Return (X, Y) of the center of cell containing provided text 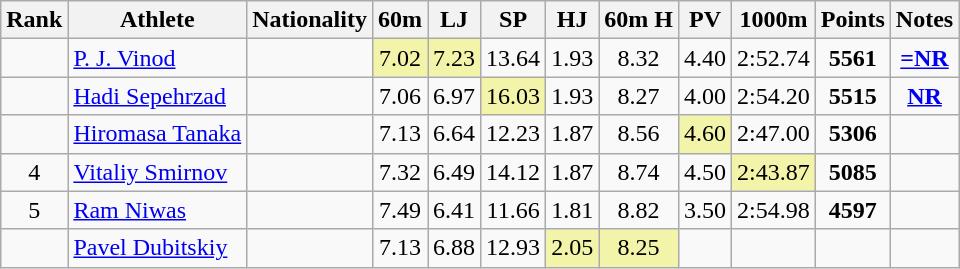
6.88 (454, 248)
1000m (774, 20)
4.60 (704, 134)
4.00 (704, 96)
2:54.20 (774, 96)
8.32 (639, 58)
12.93 (514, 248)
14.12 (514, 172)
Nationality (310, 20)
1.81 (572, 210)
P. J. Vinod (158, 58)
LJ (454, 20)
7.32 (400, 172)
Rank (34, 20)
6.49 (454, 172)
Hiromasa Tanaka (158, 134)
Vitaliy Smirnov (158, 172)
Athlete (158, 20)
8.74 (639, 172)
5515 (852, 96)
Pavel Dubitskiy (158, 248)
2.05 (572, 248)
5306 (852, 134)
2:43.87 (774, 172)
7.06 (400, 96)
4597 (852, 210)
4.40 (704, 58)
=NR (924, 58)
5085 (852, 172)
8.82 (639, 210)
5561 (852, 58)
4 (34, 172)
2:52.74 (774, 58)
Notes (924, 20)
Hadi Sepehrzad (158, 96)
13.64 (514, 58)
2:47.00 (774, 134)
2:54.98 (774, 210)
60m H (639, 20)
Ram Niwas (158, 210)
Points (852, 20)
SP (514, 20)
7.49 (400, 210)
16.03 (514, 96)
8.56 (639, 134)
11.66 (514, 210)
PV (704, 20)
12.23 (514, 134)
6.41 (454, 210)
3.50 (704, 210)
6.64 (454, 134)
8.25 (639, 248)
8.27 (639, 96)
60m (400, 20)
5 (34, 210)
7.23 (454, 58)
6.97 (454, 96)
NR (924, 96)
HJ (572, 20)
7.02 (400, 58)
4.50 (704, 172)
